Return [x, y] of the center of cell containing provided text 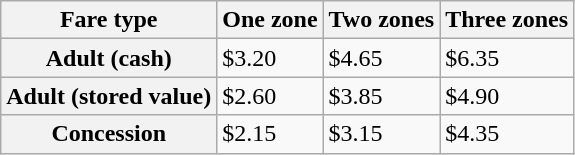
Adult (stored value) [109, 96]
$6.35 [507, 58]
$3.15 [382, 134]
Fare type [109, 20]
Two zones [382, 20]
Three zones [507, 20]
$3.20 [270, 58]
$4.35 [507, 134]
$3.85 [382, 96]
$4.90 [507, 96]
$2.60 [270, 96]
One zone [270, 20]
Adult (cash) [109, 58]
Concession [109, 134]
$2.15 [270, 134]
$4.65 [382, 58]
